Locate the cell with the specified text and output its (X, Y) center coordinate. 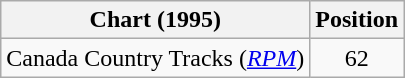
Canada Country Tracks (RPM) (156, 58)
Chart (1995) (156, 20)
Position (357, 20)
62 (357, 58)
